Return [x, y] of the center of cell containing provided text 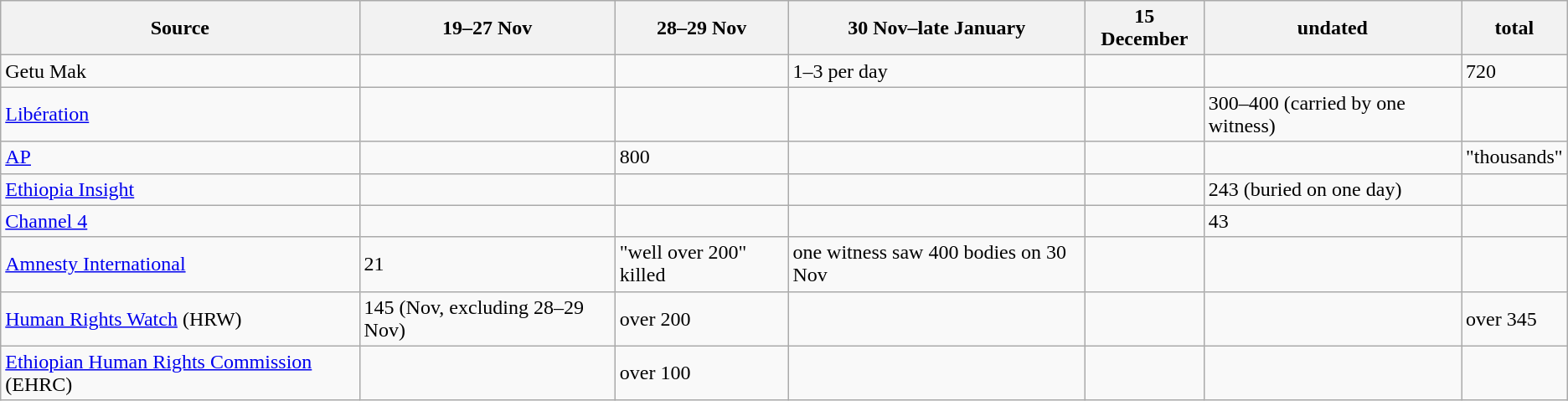
"well over 200" killed [702, 265]
Amnesty International [180, 265]
300–400 (carried by one witness) [1332, 114]
21 [487, 265]
43 [1332, 221]
145 (Nov, excluding 28–29 Nov) [487, 318]
undated [1332, 28]
over 200 [702, 318]
over 345 [1514, 318]
total [1514, 28]
Ethiopia Insight [180, 189]
243 (buried on one day) [1332, 189]
Human Rights Watch (HRW) [180, 318]
720 [1514, 71]
19–27 Nov [487, 28]
over 100 [702, 373]
Source [180, 28]
"thousands" [1514, 157]
800 [702, 157]
15 December [1144, 28]
AP [180, 157]
1–3 per day [936, 71]
Libération [180, 114]
Getu Mak [180, 71]
30 Nov–late January [936, 28]
Channel 4 [180, 221]
28–29 Nov [702, 28]
one witness saw 400 bodies on 30 Nov [936, 265]
Ethiopian Human Rights Commission (EHRC) [180, 373]
